Scan for the cell matching the given text and deliver its (X, Y) coordinate at center. 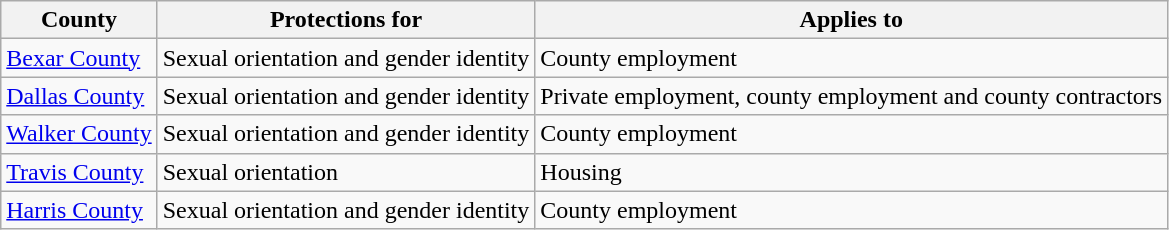
County (79, 20)
Applies to (852, 20)
Walker County (79, 134)
Protections for (346, 20)
Sexual orientation (346, 172)
Travis County (79, 172)
Private employment, county employment and county contractors (852, 96)
Harris County (79, 210)
Housing (852, 172)
Dallas County (79, 96)
Bexar County (79, 58)
